Determine the [x, y] coordinate at the center of the cell enclosing the given text.  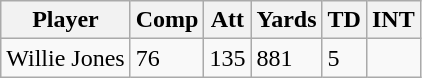
Willie Jones [66, 58]
Att [228, 20]
881 [286, 58]
TD [344, 20]
76 [167, 58]
5 [344, 58]
135 [228, 58]
INT [393, 20]
Player [66, 20]
Comp [167, 20]
Yards [286, 20]
